Locate the cell with the specified text and output its [X, Y] center coordinate. 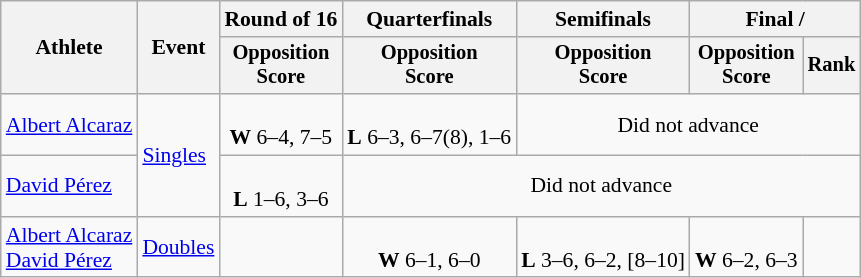
David Pérez [70, 186]
W 6–2, 6–3 [746, 248]
L 6–3, 6–7(8), 1–6 [429, 124]
L 3–6, 6–2, [8–10] [603, 248]
Albert AlcarazDavid Pérez [70, 248]
Doubles [178, 248]
W 6–1, 6–0 [429, 248]
Event [178, 48]
L 1–6, 3–6 [280, 186]
Singles [178, 155]
W 6–4, 7–5 [280, 124]
Final / [775, 19]
Albert Alcaraz [70, 124]
Athlete [70, 48]
Rank [832, 66]
Quarterfinals [429, 19]
Semifinals [603, 19]
Round of 16 [280, 19]
